From the cell containing the given text, extract its center point as [x, y] coordinate. 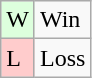
Loss [62, 58]
Win [62, 20]
L [18, 58]
W [18, 20]
